Capture the cell that displays the provided text and extract its [x, y] central coordinate. 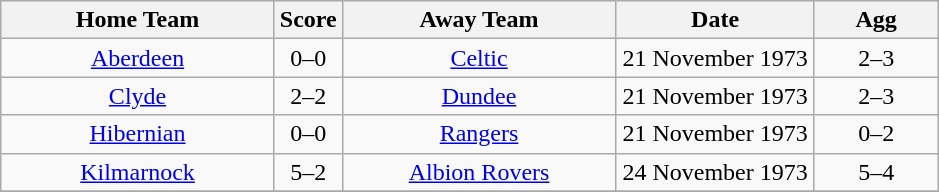
Rangers [479, 134]
Aberdeen [138, 58]
Away Team [479, 20]
5–4 [876, 172]
Albion Rovers [479, 172]
24 November 1973 [716, 172]
Score [308, 20]
Celtic [479, 58]
5–2 [308, 172]
2–2 [308, 96]
Hibernian [138, 134]
Clyde [138, 96]
Dundee [479, 96]
Home Team [138, 20]
Date [716, 20]
Kilmarnock [138, 172]
0–2 [876, 134]
Agg [876, 20]
